For the text-containing cell, return its midpoint in [X, Y] coordinate format. 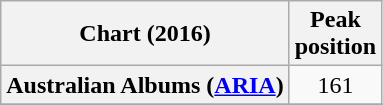
Peak position [335, 34]
Chart (2016) [145, 34]
161 [335, 85]
Australian Albums (ARIA) [145, 85]
